Detect which cell encompasses the target text, then output its [x, y] center coordinate. 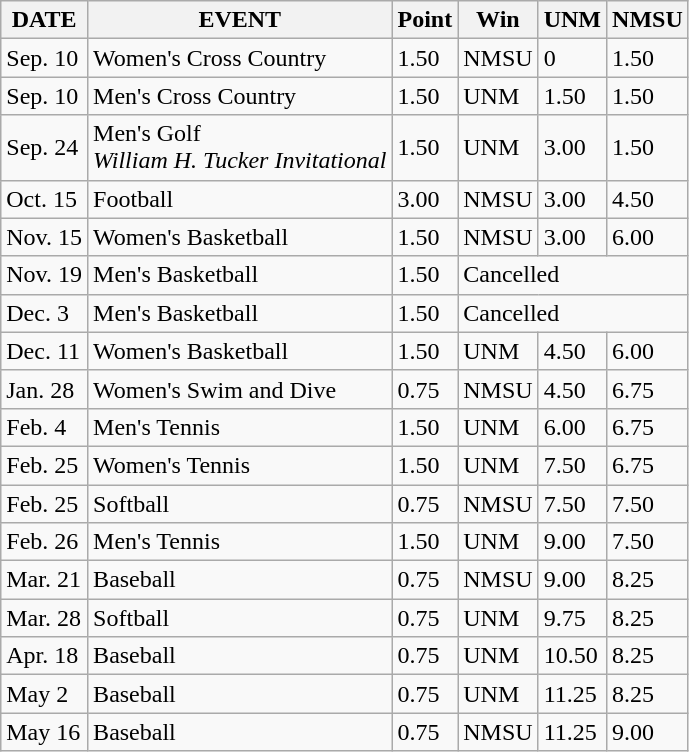
Mar. 21 [44, 580]
May 2 [44, 694]
Women's Swim and Dive [240, 389]
Apr. 18 [44, 656]
Feb. 4 [44, 427]
Football [240, 199]
Women's Tennis [240, 465]
EVENT [240, 20]
Oct. 15 [44, 199]
Men's Cross Country [240, 96]
DATE [44, 20]
10.50 [572, 656]
Point [425, 20]
Men's GolfWilliam H. Tucker Invitational [240, 148]
Win [498, 20]
Feb. 26 [44, 542]
Women's Cross Country [240, 58]
Dec. 11 [44, 351]
9.75 [572, 618]
Nov. 15 [44, 237]
Dec. 3 [44, 313]
Mar. 28 [44, 618]
Nov. 19 [44, 275]
0 [572, 58]
Sep. 24 [44, 148]
May 16 [44, 732]
Jan. 28 [44, 389]
